Pinpoint the cell where the given text exists, returning its (X, Y) midpoint coordinate. 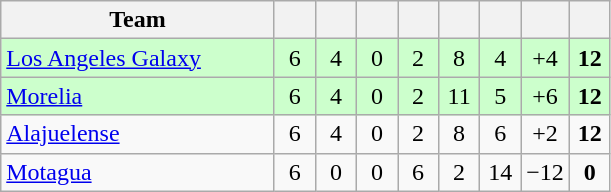
Team (138, 20)
14 (500, 172)
−12 (546, 172)
11 (460, 96)
+4 (546, 58)
+6 (546, 96)
Alajuelense (138, 134)
+2 (546, 134)
Morelia (138, 96)
5 (500, 96)
Motagua (138, 172)
Los Angeles Galaxy (138, 58)
